Extract the (X, Y) coordinate from the center of the cell holding the provided text.  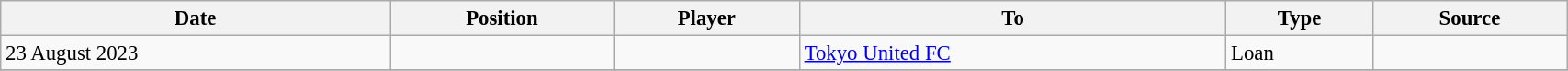
Source (1470, 18)
Loan (1299, 53)
Position (502, 18)
23 August 2023 (196, 53)
Player (706, 18)
Tokyo United FC (1012, 53)
To (1012, 18)
Date (196, 18)
Type (1299, 18)
